Identify which cell holds the provided text, then report its (x, y) central coordinate. 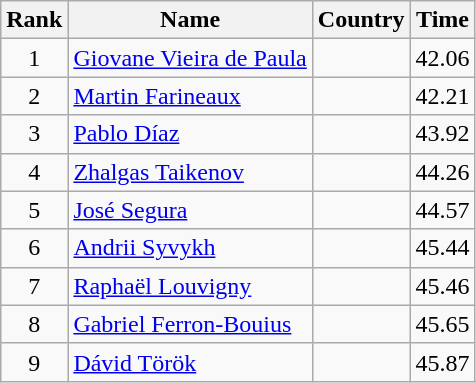
Dávid Török (190, 362)
44.57 (442, 210)
José Segura (190, 210)
44.26 (442, 172)
6 (34, 248)
1 (34, 58)
5 (34, 210)
Giovane Vieira de Paula (190, 58)
45.65 (442, 324)
Martin Farineaux (190, 96)
Name (190, 20)
Zhalgas Taikenov (190, 172)
3 (34, 134)
2 (34, 96)
Rank (34, 20)
9 (34, 362)
7 (34, 286)
Pablo Díaz (190, 134)
45.87 (442, 362)
Country (361, 20)
Andrii Syvykh (190, 248)
Time (442, 20)
45.44 (442, 248)
8 (34, 324)
Raphaël Louvigny (190, 286)
4 (34, 172)
Gabriel Ferron-Bouius (190, 324)
45.46 (442, 286)
42.21 (442, 96)
42.06 (442, 58)
43.92 (442, 134)
